Output the [X, Y] coordinate of the center of the cell containing the given text.  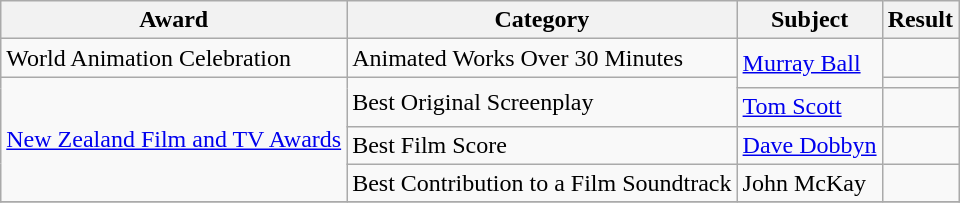
Dave Dobbyn [810, 145]
Tom Scott [810, 107]
Best Original Screenplay [542, 102]
Subject [810, 20]
Category [542, 20]
Best Film Score [542, 145]
Murray Ball [810, 64]
World Animation Celebration [174, 58]
Result [920, 20]
John McKay [810, 183]
Animated Works Over 30 Minutes [542, 58]
Best Contribution to a Film Soundtrack [542, 183]
New Zealand Film and TV Awards [174, 140]
Award [174, 20]
